Determine the (x, y) coordinate at the center of the cell enclosing the given text.  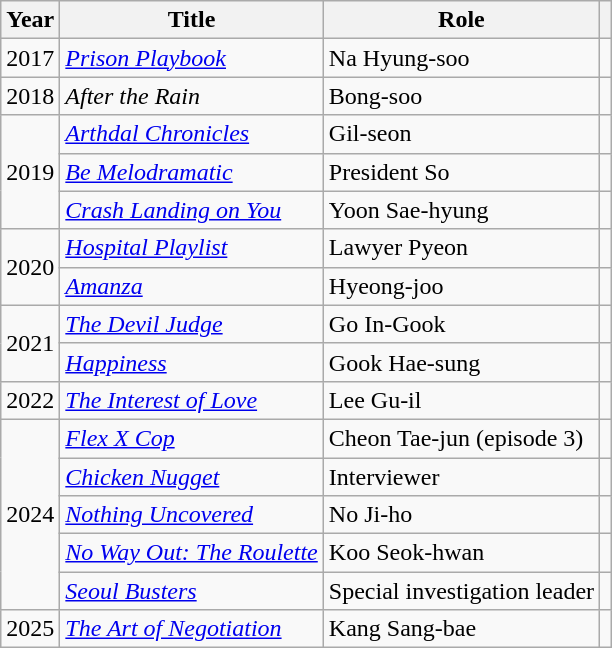
2017 (30, 58)
Nothing Uncovered (192, 515)
Go In-Gook (461, 324)
Special investigation leader (461, 591)
Title (192, 20)
Amanza (192, 286)
2025 (30, 629)
Be Melodramatic (192, 172)
Gil-seon (461, 134)
Lee Gu-il (461, 400)
Crash Landing on You (192, 210)
No Way Out: The Roulette (192, 553)
The Interest of Love (192, 400)
Koo Seok-hwan (461, 553)
Kang Sang-bae (461, 629)
The Art of Negotiation (192, 629)
Chicken Nugget (192, 477)
2022 (30, 400)
Year (30, 20)
2021 (30, 343)
Happiness (192, 362)
2018 (30, 96)
2020 (30, 267)
Seoul Busters (192, 591)
Hyeong-joo (461, 286)
Arthdal Chronicles (192, 134)
After the Rain (192, 96)
2019 (30, 172)
Bong-soo (461, 96)
Yoon Sae-hyung (461, 210)
Na Hyung-soo (461, 58)
Role (461, 20)
Hospital Playlist (192, 248)
Lawyer Pyeon (461, 248)
President So (461, 172)
Flex X Cop (192, 438)
Prison Playbook (192, 58)
2024 (30, 514)
Gook Hae-sung (461, 362)
The Devil Judge (192, 324)
No Ji-ho (461, 515)
Cheon Tae-jun (episode 3) (461, 438)
Interviewer (461, 477)
